Scan for the cell matching the given text and deliver its [X, Y] coordinate at center. 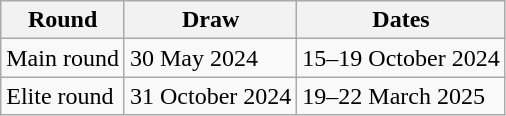
19–22 March 2025 [401, 96]
Round [63, 20]
Main round [63, 58]
Dates [401, 20]
31 October 2024 [210, 96]
Draw [210, 20]
30 May 2024 [210, 58]
15–19 October 2024 [401, 58]
Elite round [63, 96]
